Identify which cell holds the provided text, then report its [X, Y] central coordinate. 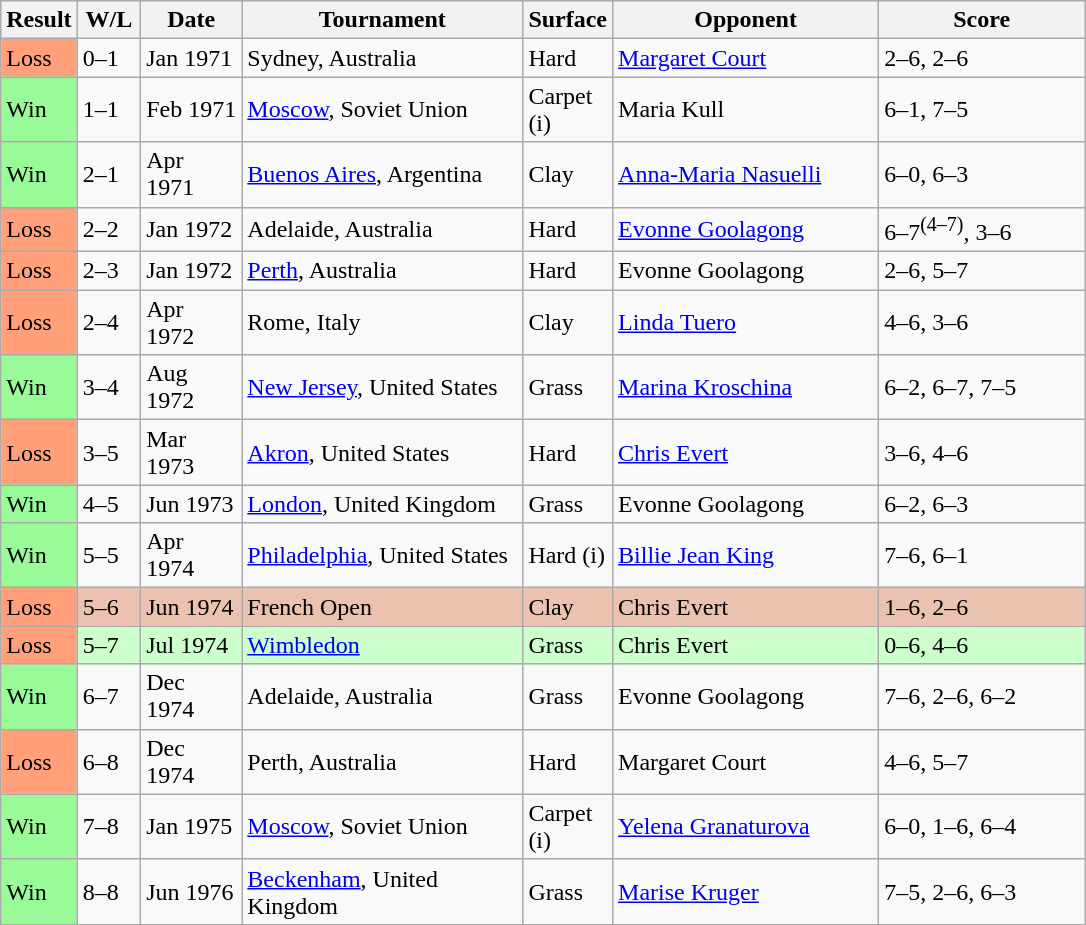
Marise Kruger [746, 892]
2–2 [109, 230]
7–8 [109, 826]
3–6, 4–6 [982, 452]
8–8 [109, 892]
2–1 [109, 174]
0–6, 4–6 [982, 645]
Result [39, 20]
3–5 [109, 452]
6–2, 6–7, 7–5 [982, 388]
2–4 [109, 322]
2–6, 5–7 [982, 271]
W/L [109, 20]
Jul 1974 [192, 645]
6–7 [109, 696]
Date [192, 20]
Jun 1974 [192, 607]
4–6, 3–6 [982, 322]
Linda Tuero [746, 322]
0–1 [109, 58]
Marina Kroschina [746, 388]
Billie Jean King [746, 556]
Hard (i) [568, 556]
Apr 1974 [192, 556]
6–1, 7–5 [982, 110]
French Open [382, 607]
Opponent [746, 20]
2–3 [109, 271]
Score [982, 20]
5–7 [109, 645]
Jan 1975 [192, 826]
5–5 [109, 556]
Rome, Italy [382, 322]
4–6, 5–7 [982, 762]
7–6, 6–1 [982, 556]
6–0, 1–6, 6–4 [982, 826]
Mar 1973 [192, 452]
Sydney, Australia [382, 58]
Jun 1976 [192, 892]
7–6, 2–6, 6–2 [982, 696]
Tournament [382, 20]
Beckenham, United Kingdom [382, 892]
6–2, 6–3 [982, 504]
6–8 [109, 762]
1–6, 2–6 [982, 607]
New Jersey, United States [382, 388]
6–7(4–7), 3–6 [982, 230]
1–1 [109, 110]
Feb 1971 [192, 110]
Apr 1971 [192, 174]
4–5 [109, 504]
Philadelphia, United States [382, 556]
Apr 1972 [192, 322]
Jan 1971 [192, 58]
7–5, 2–6, 6–3 [982, 892]
3–4 [109, 388]
London, United Kingdom [382, 504]
Maria Kull [746, 110]
Anna-Maria Nasuelli [746, 174]
Wimbledon [382, 645]
Jun 1973 [192, 504]
Aug 1972 [192, 388]
Buenos Aires, Argentina [382, 174]
Surface [568, 20]
5–6 [109, 607]
Akron, United States [382, 452]
6–0, 6–3 [982, 174]
Yelena Granaturova [746, 826]
2–6, 2–6 [982, 58]
